Detect which cell encompasses the target text, then output its [x, y] center coordinate. 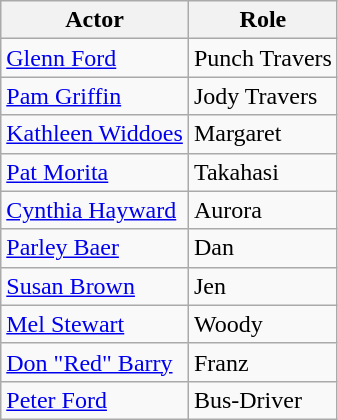
Mel Stewart [95, 324]
Aurora [262, 210]
Susan Brown [95, 286]
Role [262, 20]
Woody [262, 324]
Margaret [262, 134]
Jody Travers [262, 96]
Cynthia Hayward [95, 210]
Bus-Driver [262, 400]
Takahasi [262, 172]
Don "Red" Barry [95, 362]
Punch Travers [262, 58]
Peter Ford [95, 400]
Kathleen Widdoes [95, 134]
Jen [262, 286]
Dan [262, 248]
Actor [95, 20]
Glenn Ford [95, 58]
Pam Griffin [95, 96]
Franz [262, 362]
Parley Baer [95, 248]
Pat Morita [95, 172]
